Pinpoint the cell where the given text exists, returning its (x, y) midpoint coordinate. 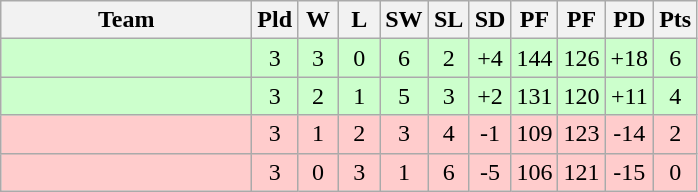
126 (582, 58)
-5 (490, 172)
Team (126, 20)
-1 (490, 134)
SW (404, 20)
123 (582, 134)
Pld (275, 20)
120 (582, 96)
-14 (630, 134)
+4 (490, 58)
109 (534, 134)
SL (448, 20)
-15 (630, 172)
W (318, 20)
L (360, 20)
121 (582, 172)
131 (534, 96)
144 (534, 58)
Pts (676, 20)
+2 (490, 96)
SD (490, 20)
+18 (630, 58)
PD (630, 20)
+11 (630, 96)
5 (404, 96)
106 (534, 172)
